Identify which cell holds the provided text, then report its (x, y) central coordinate. 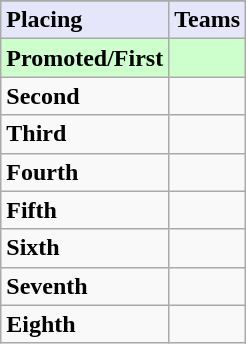
Fourth (85, 172)
Second (85, 96)
Promoted/First (85, 58)
Seventh (85, 286)
Placing (85, 20)
Fifth (85, 210)
Third (85, 134)
Eighth (85, 324)
Sixth (85, 248)
Teams (208, 20)
